Scan for the cell matching the given text and deliver its [x, y] coordinate at center. 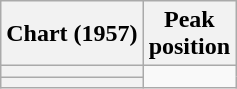
Peakposition [189, 34]
Chart (1957) [72, 34]
